Locate the cell with the specified text and output its [x, y] center coordinate. 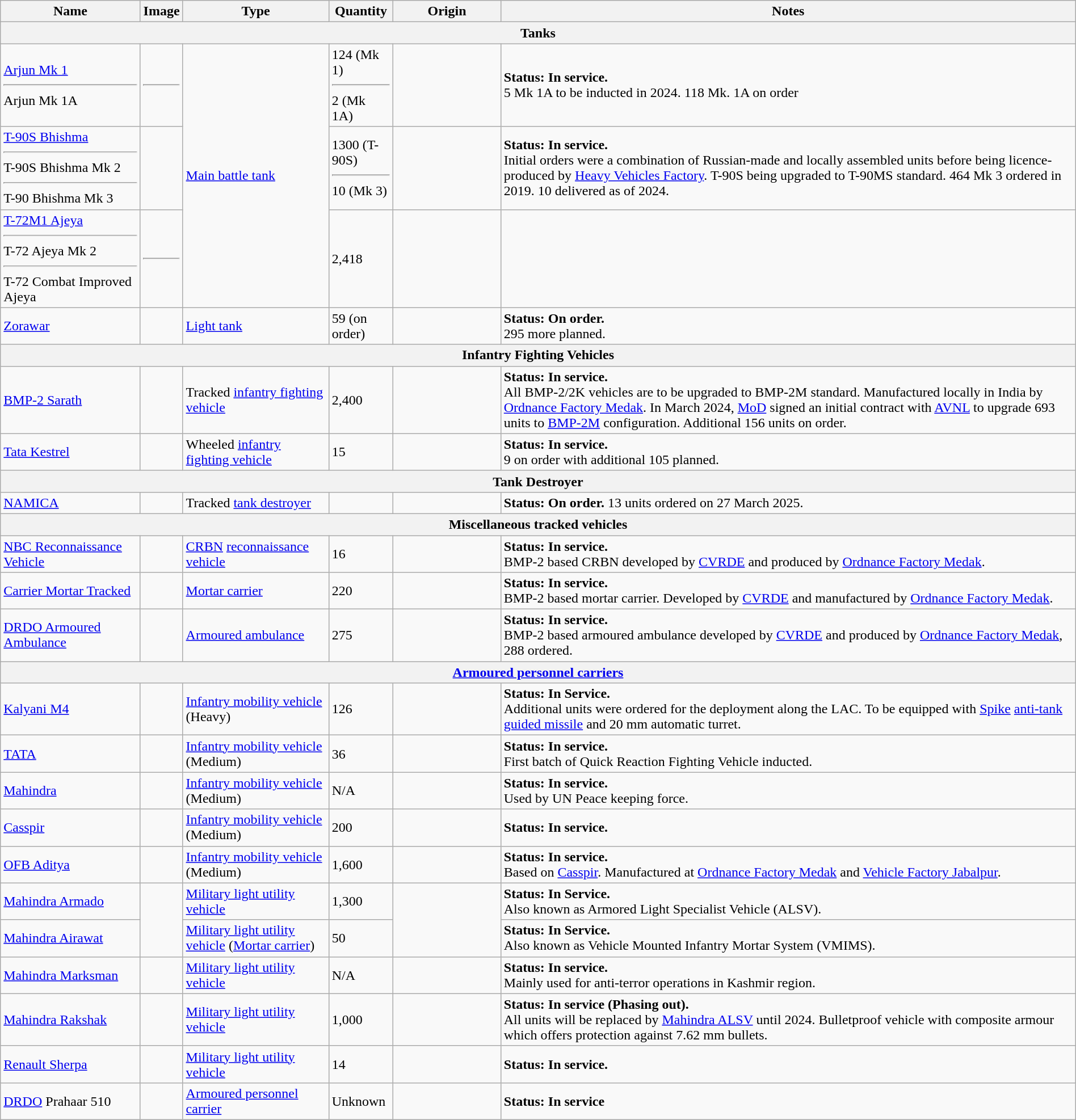
50 [361, 938]
Casspir [70, 827]
OFB Aditya [70, 865]
Status: In service.Based on Casspir. Manufactured at Ordnance Factory Medak and Vehicle Factory Jabalpur. [788, 865]
15 [361, 452]
Tracked tank destroyer [255, 503]
220 [361, 591]
Arjun Mk 1Arjun Mk 1A [70, 85]
59 (on order) [361, 326]
Mahindra Armado [70, 901]
Infantry Fighting Vehicles [538, 355]
Kalyani M4 [70, 709]
Status: On order. 13 units ordered on 27 March 2025. [788, 503]
Mahindra Marksman [70, 975]
T-90S Bhishma T-90S Bhishma Mk 2 T-90 Bhishma Mk 3 [70, 168]
1,600 [361, 865]
Status: On order.295 more planned. [788, 326]
Status: In service [788, 1101]
200 [361, 827]
Status: In service. First batch of Quick Reaction Fighting Vehicle inducted. [788, 753]
Armoured ambulance [255, 635]
Wheeled infantry fighting vehicle [255, 452]
Light tank [255, 326]
Status: In service.BMP-2 based CRBN developed by CVRDE and produced by Ordnance Factory Medak. [788, 554]
Mahindra Airawat [70, 938]
Status: In Service.Also known as Armored Light Specialist Vehicle (ALSV). [788, 901]
NBC Reconnaissance Vehicle [70, 554]
Status: In service.9 on order with additional 105 planned. [788, 452]
16 [361, 554]
Status: In service.BMP-2 based mortar carrier. Developed by CVRDE and manufactured by Ordnance Factory Medak. [788, 591]
Main battle tank [255, 176]
2,418 [361, 259]
14 [361, 1064]
Miscellaneous tracked vehicles [538, 524]
Mortar carrier [255, 591]
Tank Destroyer [538, 481]
Renault Sherpa [70, 1064]
NAMICA [70, 503]
BMP-2 Sarath [70, 399]
Mahindra Rakshak [70, 1020]
126 [361, 709]
Infantry mobility vehicle (Heavy) [255, 709]
T-72M1 AjeyaT-72 Ajeya Mk 2 T-72 Combat Improved Ajeya [70, 259]
1,300 [361, 901]
Status: In service.5 Mk 1A to be inducted in 2024. 118 Mk. 1A on order [788, 85]
DRDO Armoured Ambulance [70, 635]
Armoured personnel carriers [538, 672]
Status: In Service.Also known as Vehicle Mounted Infantry Mortar System (VMIMS). [788, 938]
1300 (T-90S) 10 (Mk 3) [361, 168]
Armoured personnel carrier [255, 1101]
Image [161, 11]
Name [70, 11]
1,000 [361, 1020]
Status: In service.BMP-2 based armoured ambulance developed by CVRDE and produced by Ordnance Factory Medak, 288 ordered. [788, 635]
TATA [70, 753]
275 [361, 635]
Mahindra [70, 791]
2,400 [361, 399]
DRDO Prahaar 510 [70, 1101]
Status: In service.Mainly used for anti-terror operations in Kashmir region. [788, 975]
Zorawar [70, 326]
Origin [447, 11]
Type [255, 11]
36 [361, 753]
Status: In service. Used by UN Peace keeping force. [788, 791]
Unknown [361, 1101]
Quantity [361, 11]
Notes [788, 11]
Tata Kestrel [70, 452]
Military light utility vehicle (Mortar carrier) [255, 938]
CRBN reconnaissance vehicle [255, 554]
124 (Mk 1) 2 (Mk 1A) [361, 85]
Tanks [538, 33]
Carrier Mortar Tracked [70, 591]
Tracked infantry fighting vehicle [255, 399]
